Extract the [x, y] coordinate from the center of the cell holding the provided text.  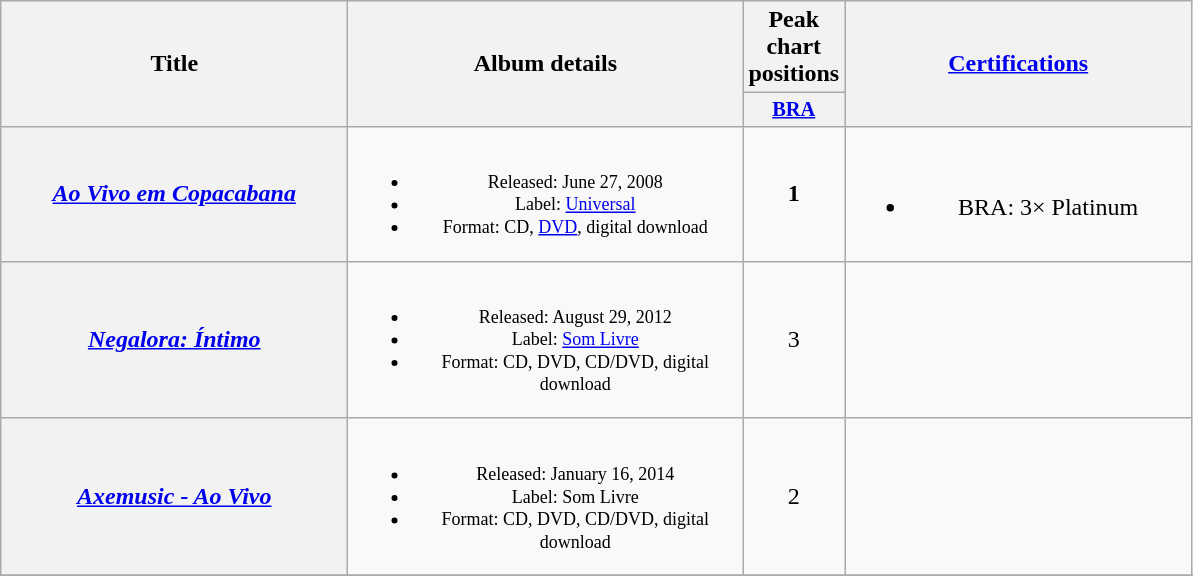
Axemusic - Ao Vivo [174, 496]
3 [794, 340]
Album details [546, 64]
1 [794, 194]
Title [174, 64]
Released: August 29, 2012Label: Som LivreFormat: CD, DVD, CD/DVD, digital download [546, 340]
BRA: 3× Platinum [1018, 194]
BRA [794, 110]
Certifications [1018, 64]
Released: June 27, 2008Label: UniversalFormat: CD, DVD, digital download [546, 194]
Ao Vivo em Copacabana [174, 194]
Released: January 16, 2014Label: Som LivreFormat: CD, DVD, CD/DVD, digital download [546, 496]
2 [794, 496]
Peak chart positions [794, 47]
Negalora: Íntimo [174, 340]
